Identify which cell holds the provided text, then report its [x, y] central coordinate. 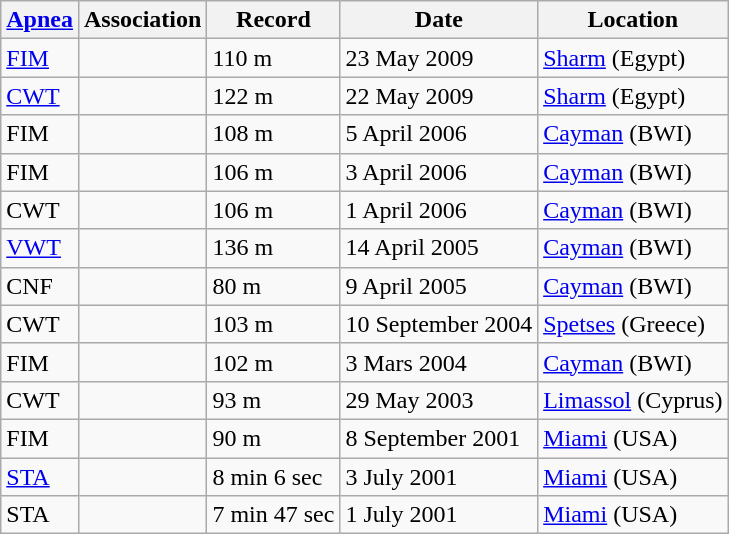
23 May 2009 [439, 58]
9 April 2005 [439, 286]
22 May 2009 [439, 96]
90 m [274, 438]
93 m [274, 400]
110 m [274, 58]
103 m [274, 324]
3 Mars 2004 [439, 362]
29 May 2003 [439, 400]
80 m [274, 286]
108 m [274, 134]
5 April 2006 [439, 134]
Date [439, 20]
Apnea [40, 20]
Spetses (Greece) [633, 324]
8 September 2001 [439, 438]
136 m [274, 248]
1 July 2001 [439, 515]
14 April 2005 [439, 248]
Record [274, 20]
Association [142, 20]
CNF [40, 286]
8 min 6 sec [274, 477]
Location [633, 20]
Limassol (Cyprus) [633, 400]
1 April 2006 [439, 210]
VWT [40, 248]
3 July 2001 [439, 477]
102 m [274, 362]
122 m [274, 96]
10 September 2004 [439, 324]
7 min 47 sec [274, 515]
3 April 2006 [439, 172]
